Extract the (X, Y) coordinate from the center of the cell holding the provided text.  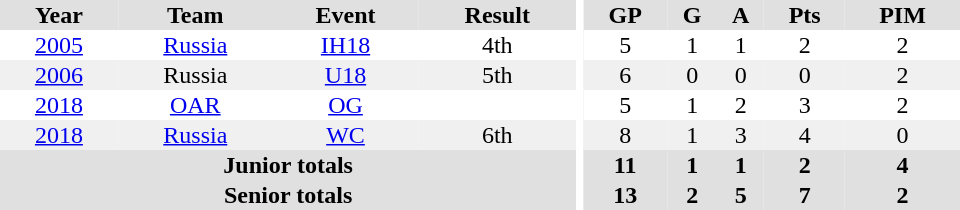
Year (59, 15)
Team (196, 15)
A (740, 15)
WC (346, 135)
Pts (804, 15)
IH18 (346, 45)
Result (497, 15)
4th (497, 45)
6th (497, 135)
Junior totals (288, 165)
OG (346, 105)
13 (625, 195)
5th (497, 75)
Event (346, 15)
11 (625, 165)
G (692, 15)
U18 (346, 75)
8 (625, 135)
OAR (196, 105)
PIM (902, 15)
2005 (59, 45)
6 (625, 75)
2006 (59, 75)
7 (804, 195)
Senior totals (288, 195)
GP (625, 15)
